Scan for the cell matching the given text and deliver its (x, y) coordinate at center. 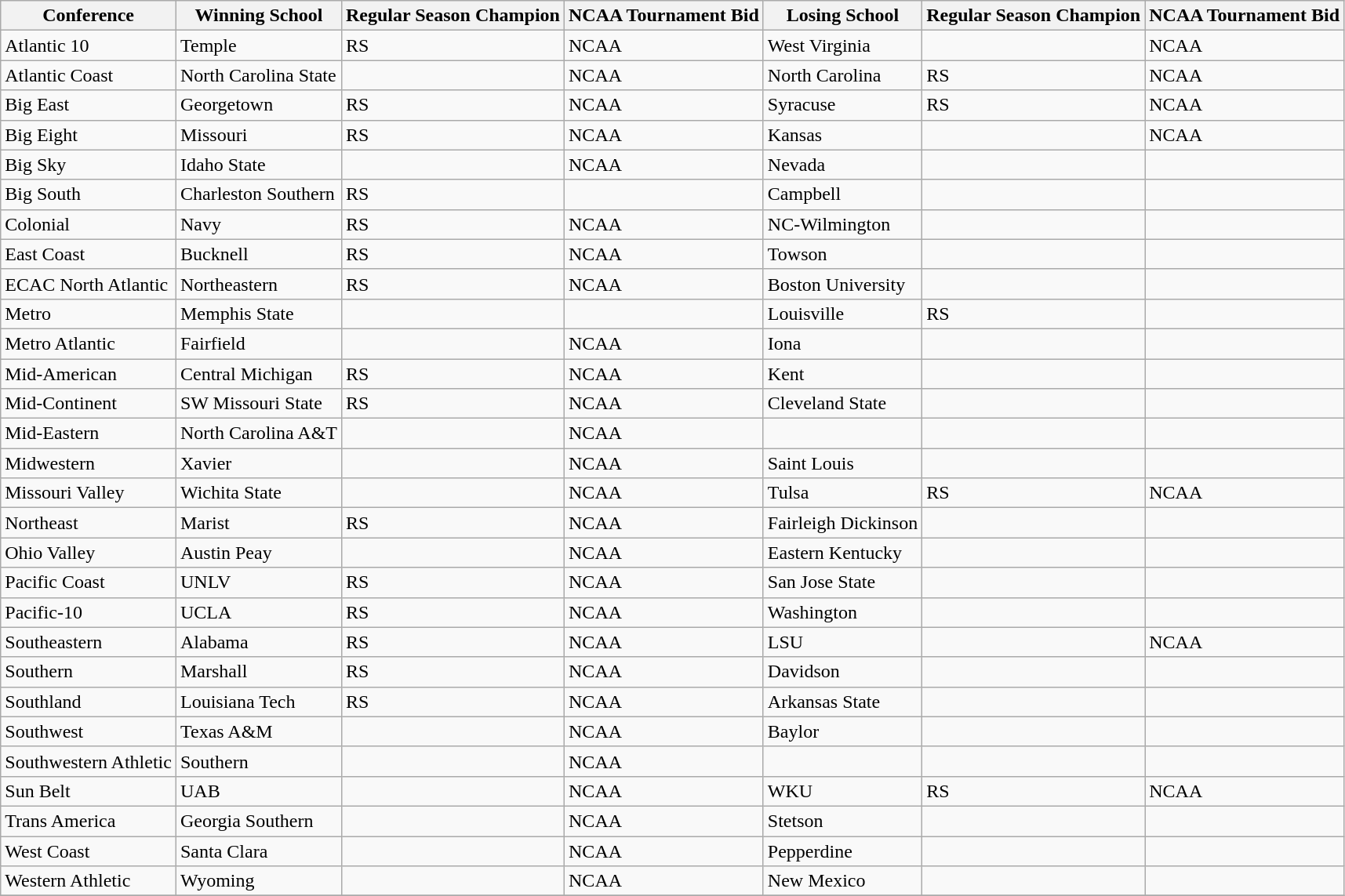
Wyoming (259, 881)
Kent (842, 374)
Winning School (259, 16)
Conference (89, 16)
Southwest (89, 731)
Idaho State (259, 165)
Alabama (259, 642)
Iona (842, 343)
Big South (89, 194)
Mid-Eastern (89, 433)
Campbell (842, 194)
Texas A&M (259, 731)
Pacific-10 (89, 612)
Santa Clara (259, 851)
Syracuse (842, 105)
Navy (259, 224)
Georgetown (259, 105)
Charleston Southern (259, 194)
Central Michigan (259, 374)
Pacific Coast (89, 582)
Georgia Southern (259, 821)
UNLV (259, 582)
Pepperdine (842, 851)
Saint Louis (842, 463)
West Virginia (842, 45)
Tulsa (842, 493)
Southwestern Athletic (89, 761)
Missouri (259, 135)
LSU (842, 642)
Wichita State (259, 493)
Mid-Continent (89, 404)
North Carolina A&T (259, 433)
Colonial (89, 224)
Northeastern (259, 284)
ECAC North Atlantic (89, 284)
Atlantic 10 (89, 45)
Atlantic Coast (89, 75)
Southeastern (89, 642)
Marshall (259, 672)
Ohio Valley (89, 553)
Metro (89, 314)
Missouri Valley (89, 493)
NC-Wilmington (842, 224)
North Carolina State (259, 75)
New Mexico (842, 881)
Washington (842, 612)
Stetson (842, 821)
Mid-American (89, 374)
North Carolina (842, 75)
Austin Peay (259, 553)
Memphis State (259, 314)
Boston University (842, 284)
Towson (842, 254)
San Jose State (842, 582)
Bucknell (259, 254)
Big Eight (89, 135)
Big East (89, 105)
Losing School (842, 16)
UAB (259, 791)
Northeast (89, 523)
Fairfield (259, 343)
Xavier (259, 463)
Nevada (842, 165)
West Coast (89, 851)
Louisville (842, 314)
Midwestern (89, 463)
UCLA (259, 612)
Kansas (842, 135)
East Coast (89, 254)
Metro Atlantic (89, 343)
Davidson (842, 672)
Big Sky (89, 165)
Arkansas State (842, 702)
Western Athletic (89, 881)
WKU (842, 791)
Marist (259, 523)
Temple (259, 45)
Cleveland State (842, 404)
Southland (89, 702)
Baylor (842, 731)
Eastern Kentucky (842, 553)
Louisiana Tech (259, 702)
SW Missouri State (259, 404)
Sun Belt (89, 791)
Fairleigh Dickinson (842, 523)
Trans America (89, 821)
